Pinpoint the cell where the given text exists, returning its (X, Y) midpoint coordinate. 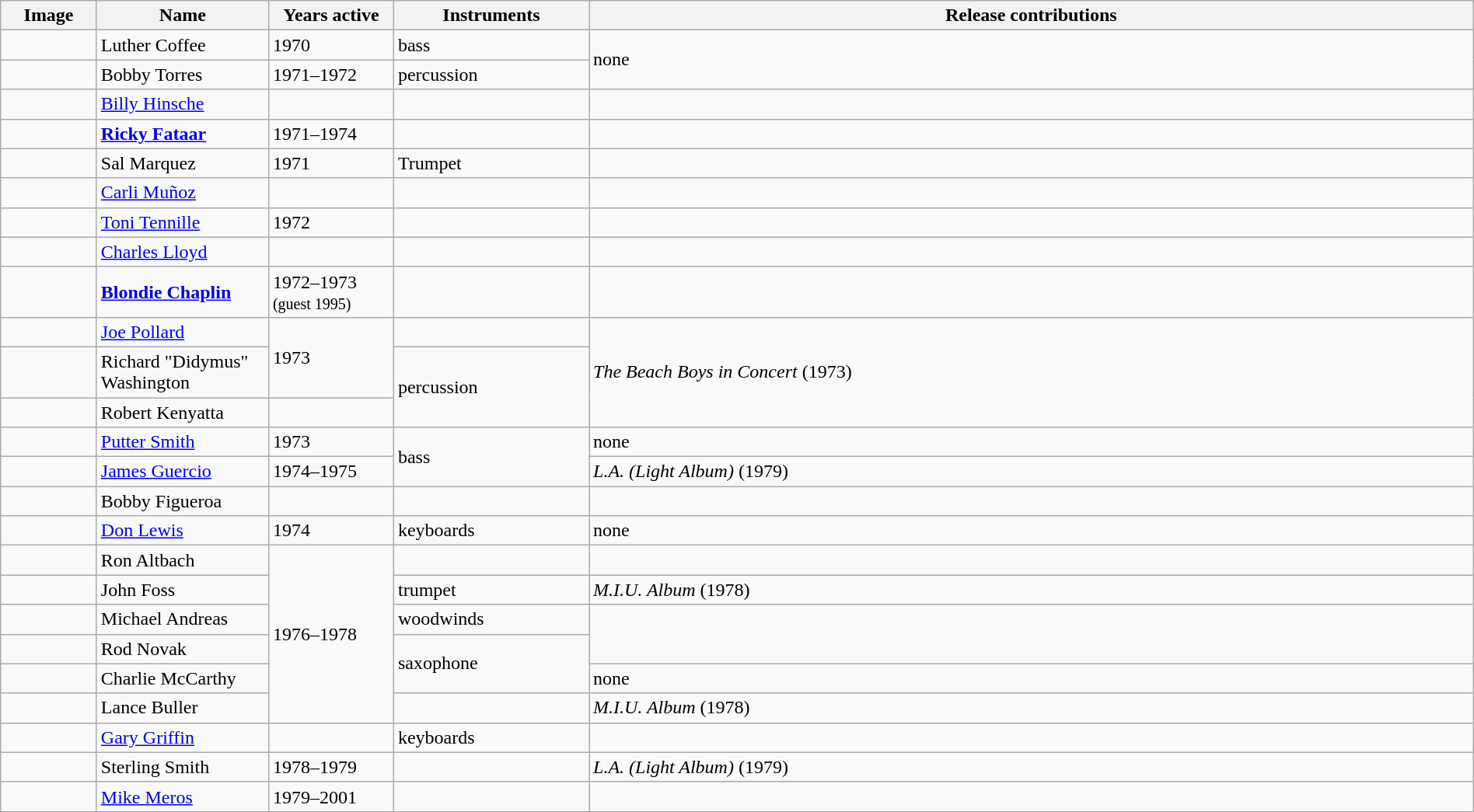
Carli Muñoz (182, 193)
Trumpet (491, 163)
Richard "Didymus" Washington (182, 371)
trumpet (491, 590)
1972–1973 (guest 1995) (331, 292)
1971–1974 (331, 134)
Image (49, 16)
Putter Smith (182, 442)
Charles Lloyd (182, 252)
1978–1979 (331, 767)
1974 (331, 531)
Sal Marquez (182, 163)
woodwinds (491, 619)
Ron Altbach (182, 560)
Robert Kenyatta (182, 413)
Years active (331, 16)
Release contributions (1032, 16)
The Beach Boys in Concert (1973) (1032, 371)
saxophone (491, 664)
Ricky Fataar (182, 134)
1970 (331, 45)
Joe Pollard (182, 332)
Blondie Chaplin (182, 292)
1972 (331, 222)
Lance Buller (182, 708)
Charlie McCarthy (182, 678)
Gary Griffin (182, 737)
Luther Coffee (182, 45)
1976–1978 (331, 634)
Don Lewis (182, 531)
James Guercio (182, 472)
Rod Novak (182, 649)
1974–1975 (331, 472)
1979–2001 (331, 796)
Mike Meros (182, 796)
Michael Andreas (182, 619)
Name (182, 16)
1971 (331, 163)
Billy Hinsche (182, 104)
1971–1972 (331, 75)
Sterling Smith (182, 767)
Toni Tennille (182, 222)
Bobby Torres (182, 75)
Instruments (491, 16)
John Foss (182, 590)
Bobby Figueroa (182, 501)
